Pinpoint the cell where the given text exists, returning its [X, Y] midpoint coordinate. 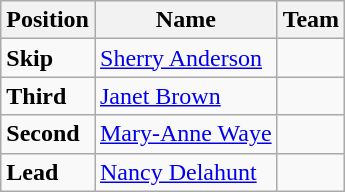
Nancy Delahunt [186, 172]
Skip [48, 58]
Mary-Anne Waye [186, 134]
Sherry Anderson [186, 58]
Second [48, 134]
Team [311, 20]
Third [48, 96]
Lead [48, 172]
Position [48, 20]
Janet Brown [186, 96]
Name [186, 20]
